Detect which cell encompasses the target text, then output its (x, y) center coordinate. 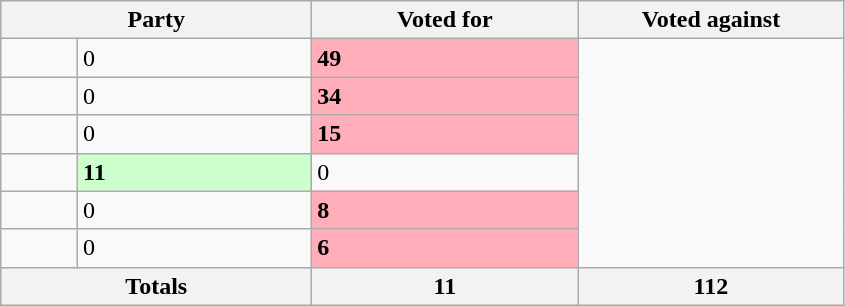
Totals (156, 286)
112 (711, 286)
Voted for (445, 20)
6 (445, 248)
34 (445, 96)
49 (445, 58)
8 (445, 210)
Voted against (711, 20)
Party (156, 20)
15 (445, 134)
